Output the [x, y] coordinate of the center of the cell containing the given text.  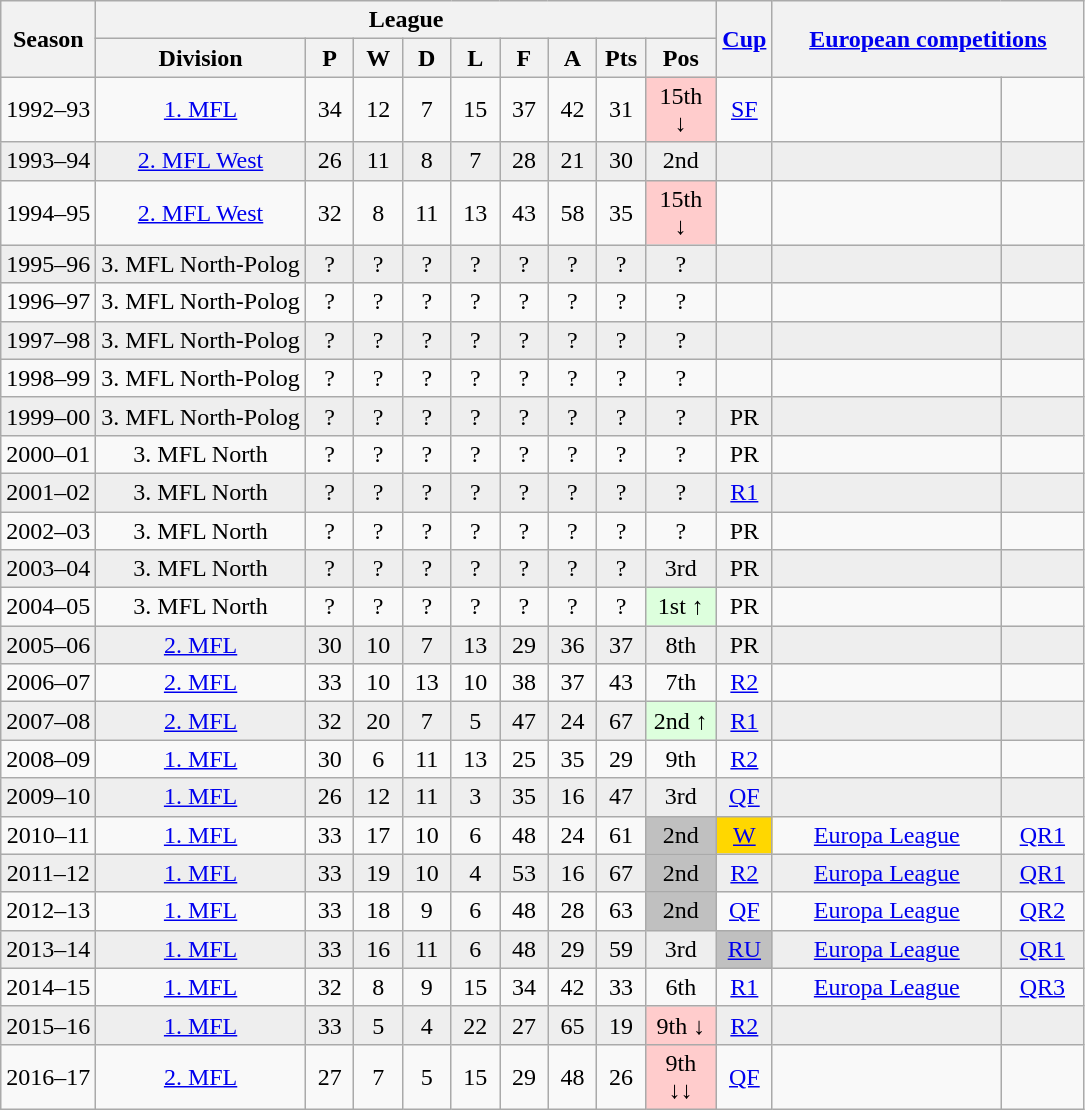
1999–00 [48, 416]
25 [524, 759]
2000–01 [48, 454]
League [406, 20]
21 [572, 161]
F [524, 58]
European competitions [928, 39]
Pos [680, 58]
2007–08 [48, 721]
RU [744, 949]
2014–15 [48, 987]
1992–93 [48, 110]
20 [378, 721]
2015–16 [48, 1025]
Pts [622, 58]
QR2 [1042, 911]
2001–02 [48, 492]
2nd ↑ [680, 721]
61 [622, 835]
9th ↓ [680, 1025]
22 [476, 1025]
2002–03 [48, 531]
A [572, 58]
59 [622, 949]
1995–96 [48, 264]
3 [476, 797]
2011–12 [48, 873]
Cup [744, 39]
58 [572, 212]
2008–09 [48, 759]
D [426, 58]
Season [48, 39]
1st ↑ [680, 607]
9th ↓↓ [680, 1076]
2016–17 [48, 1076]
1994–95 [48, 212]
SF [744, 110]
18 [378, 911]
63 [622, 911]
QR3 [1042, 987]
2013–14 [48, 949]
Division [201, 58]
6th [680, 987]
1996–97 [48, 302]
38 [524, 683]
36 [572, 645]
1997–98 [48, 340]
8th [680, 645]
7th [680, 683]
9th [680, 759]
65 [572, 1025]
1998–99 [48, 378]
53 [524, 873]
2006–07 [48, 683]
1993–94 [48, 161]
2010–11 [48, 835]
17 [378, 835]
2009–10 [48, 797]
2012–13 [48, 911]
P [330, 58]
2003–04 [48, 569]
2005–06 [48, 645]
2004–05 [48, 607]
L [476, 58]
31 [622, 110]
